Determine the (X, Y) coordinate at the center of the cell enclosing the given text.  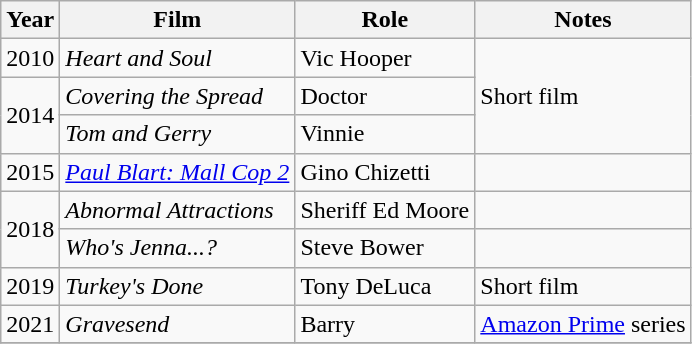
Abnormal Attractions (178, 210)
Role (385, 20)
Year (30, 20)
Gravesend (178, 324)
Amazon Prime series (583, 324)
Gino Chizetti (385, 172)
2019 (30, 286)
Paul Blart: Mall Cop 2 (178, 172)
Vinnie (385, 134)
Vic Hooper (385, 58)
Covering the Spread (178, 96)
2015 (30, 172)
Turkey's Done (178, 286)
2010 (30, 58)
Doctor (385, 96)
Steve Bower (385, 248)
Tony DeLuca (385, 286)
2018 (30, 229)
Sheriff Ed Moore (385, 210)
2014 (30, 115)
Notes (583, 20)
Tom and Gerry (178, 134)
Film (178, 20)
Who's Jenna...? (178, 248)
Heart and Soul (178, 58)
Barry (385, 324)
2021 (30, 324)
